For the text-containing cell, return its midpoint in (x, y) coordinate format. 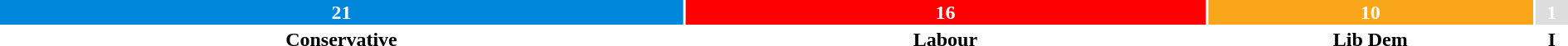
10 (1371, 12)
21 (342, 12)
16 (946, 12)
1 (1551, 12)
